Output the [x, y] coordinate of the center of the cell containing the given text.  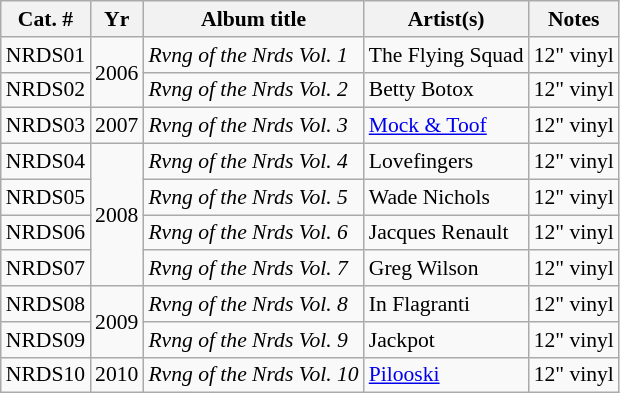
NRDS03 [46, 126]
Rvng of the Nrds Vol. 9 [253, 340]
Wade Nichols [446, 197]
NRDS04 [46, 162]
Greg Wilson [446, 269]
The Flying Squad [446, 55]
Rvng of the Nrds Vol. 3 [253, 126]
Rvng of the Nrds Vol. 5 [253, 197]
NRDS05 [46, 197]
NRDS02 [46, 90]
Pilooski [446, 375]
2006 [116, 72]
In Flagranti [446, 304]
Lovefingers [446, 162]
NRDS10 [46, 375]
Notes [574, 19]
Cat. # [46, 19]
Jacques Renault [446, 233]
NRDS01 [46, 55]
NRDS08 [46, 304]
NRDS07 [46, 269]
Rvng of the Nrds Vol. 1 [253, 55]
2010 [116, 375]
Mock & Toof [446, 126]
Album title [253, 19]
Rvng of the Nrds Vol. 6 [253, 233]
NRDS06 [46, 233]
2009 [116, 322]
Betty Botox [446, 90]
Rvng of the Nrds Vol. 4 [253, 162]
Jackpot [446, 340]
Rvng of the Nrds Vol. 2 [253, 90]
Rvng of the Nrds Vol. 10 [253, 375]
NRDS09 [46, 340]
Rvng of the Nrds Vol. 8 [253, 304]
2008 [116, 215]
Rvng of the Nrds Vol. 7 [253, 269]
2007 [116, 126]
Yr [116, 19]
Artist(s) [446, 19]
